From the cell containing the given text, extract its center point as (X, Y) coordinate. 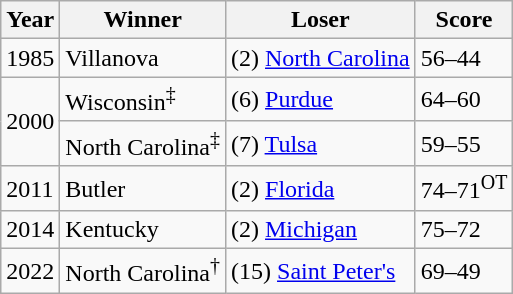
64–60 (464, 100)
(2) North Carolina (321, 58)
2000 (30, 122)
56–44 (464, 58)
Villanova (143, 58)
75–72 (464, 230)
North Carolina‡ (143, 144)
74–71OT (464, 188)
(15) Saint Peter's (321, 272)
2011 (30, 188)
(2) Florida (321, 188)
2022 (30, 272)
(7) Tulsa (321, 144)
Wisconsin‡ (143, 100)
1985 (30, 58)
(2) Michigan (321, 230)
North Carolina† (143, 272)
Score (464, 20)
69–49 (464, 272)
Butler (143, 188)
(6) Purdue (321, 100)
59–55 (464, 144)
Kentucky (143, 230)
2014 (30, 230)
Year (30, 20)
Winner (143, 20)
Loser (321, 20)
